Output the [x, y] coordinate of the center of the cell containing the given text.  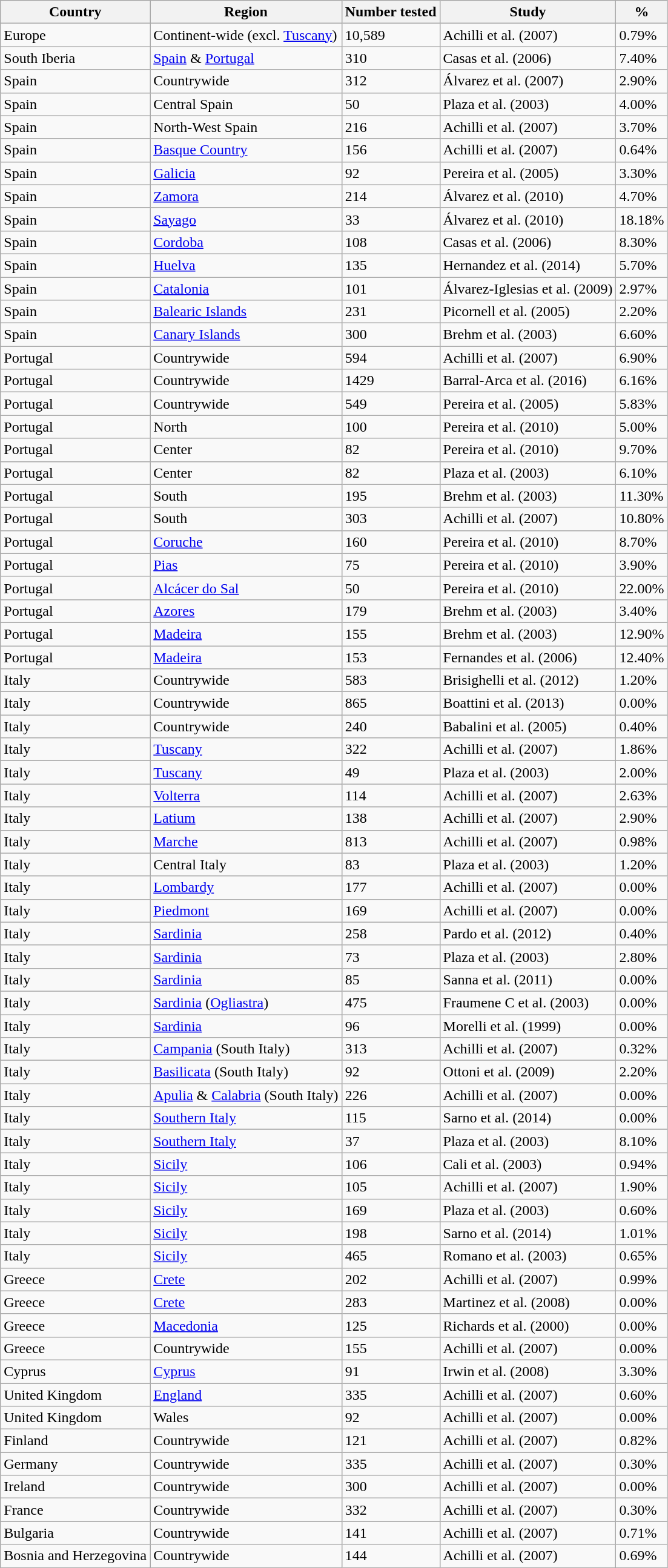
475 [391, 1003]
73 [391, 957]
Ireland [75, 1487]
114 [391, 796]
108 [391, 242]
195 [391, 496]
138 [391, 819]
0.71% [642, 1533]
Galicia [246, 173]
310 [391, 58]
2.80% [642, 957]
Bosnia and Herzegovina [75, 1556]
1.01% [642, 1233]
Latium [246, 819]
865 [391, 703]
Picornell et al. (2005) [528, 312]
Continent-wide (excl. Tuscany) [246, 35]
37 [391, 1141]
Germany [75, 1464]
Álvarez et al. (2007) [528, 81]
96 [391, 1026]
101 [391, 289]
Piedmont [246, 911]
Volterra [246, 796]
Romano et al. (2003) [528, 1256]
Martinez et al. (2008) [528, 1302]
Fernandes et al. (2006) [528, 657]
Fraumene C et al. (2003) [528, 1003]
106 [391, 1164]
12.40% [642, 657]
10.80% [642, 519]
Country [75, 12]
Central Spain [246, 104]
0.65% [642, 1256]
Babalini et al. (2005) [528, 726]
Álvarez-Iglesias et al. (2009) [528, 289]
North [246, 427]
Barral-Arca et al. (2016) [528, 381]
12.90% [642, 634]
0.64% [642, 150]
2.63% [642, 796]
Cali et al. (2003) [528, 1164]
6.16% [642, 381]
Macedonia [246, 1325]
1.86% [642, 749]
214 [391, 196]
177 [391, 888]
% [642, 12]
Cordoba [246, 242]
8.10% [642, 1141]
Pias [246, 565]
Balearic Islands [246, 312]
75 [391, 565]
549 [391, 404]
0.99% [642, 1279]
115 [391, 1118]
1.90% [642, 1187]
Coruche [246, 542]
0.94% [642, 1164]
91 [391, 1371]
Lombardy [246, 888]
Marche [246, 842]
83 [391, 865]
Ottoni et al. (2009) [528, 1072]
156 [391, 150]
0.69% [642, 1556]
11.30% [642, 496]
Spain & Portugal [246, 58]
141 [391, 1533]
Sanna et al. (2011) [528, 980]
0.32% [642, 1049]
22.00% [642, 588]
South Iberia [75, 58]
6.10% [642, 473]
Campania (South Italy) [246, 1049]
Brisighelli et al. (2012) [528, 680]
Catalonia [246, 289]
5.83% [642, 404]
135 [391, 265]
Finland [75, 1441]
Basque Country [246, 150]
332 [391, 1510]
Boattini et al. (2013) [528, 703]
105 [391, 1187]
465 [391, 1256]
312 [391, 81]
Richards et al. (2000) [528, 1325]
Canary Islands [246, 335]
7.40% [642, 58]
3.90% [642, 565]
0.98% [642, 842]
202 [391, 1279]
5.00% [642, 427]
4.70% [642, 196]
Zamora [246, 196]
Central Italy [246, 865]
9.70% [642, 450]
6.60% [642, 335]
583 [391, 680]
Sardinia (Ogliastra) [246, 1003]
153 [391, 657]
240 [391, 726]
5.70% [642, 265]
Hernandez et al. (2014) [528, 265]
0.82% [642, 1441]
144 [391, 1556]
Europe [75, 35]
0.79% [642, 35]
Basilicata (South Italy) [246, 1072]
594 [391, 358]
Pardo et al. (2012) [528, 934]
Irwin et al. (2008) [528, 1371]
179 [391, 611]
33 [391, 219]
10,589 [391, 35]
Study [528, 12]
4.00% [642, 104]
283 [391, 1302]
813 [391, 842]
18.18% [642, 219]
303 [391, 519]
Azores [246, 611]
226 [391, 1095]
258 [391, 934]
3.40% [642, 611]
1429 [391, 381]
Morelli et al. (1999) [528, 1026]
Alcácer do Sal [246, 588]
Sayago [246, 219]
Apulia & Calabria (South Italy) [246, 1095]
Number tested [391, 12]
France [75, 1510]
England [246, 1394]
6.90% [642, 358]
231 [391, 312]
North-West Spain [246, 127]
Region [246, 12]
3.70% [642, 127]
8.70% [642, 542]
Huelva [246, 265]
2.00% [642, 772]
49 [391, 772]
125 [391, 1325]
Wales [246, 1418]
160 [391, 542]
8.30% [642, 242]
216 [391, 127]
322 [391, 749]
2.97% [642, 289]
198 [391, 1233]
313 [391, 1049]
121 [391, 1441]
100 [391, 427]
85 [391, 980]
Bulgaria [75, 1533]
